Pinpoint the cell where the given text exists, returning its (X, Y) midpoint coordinate. 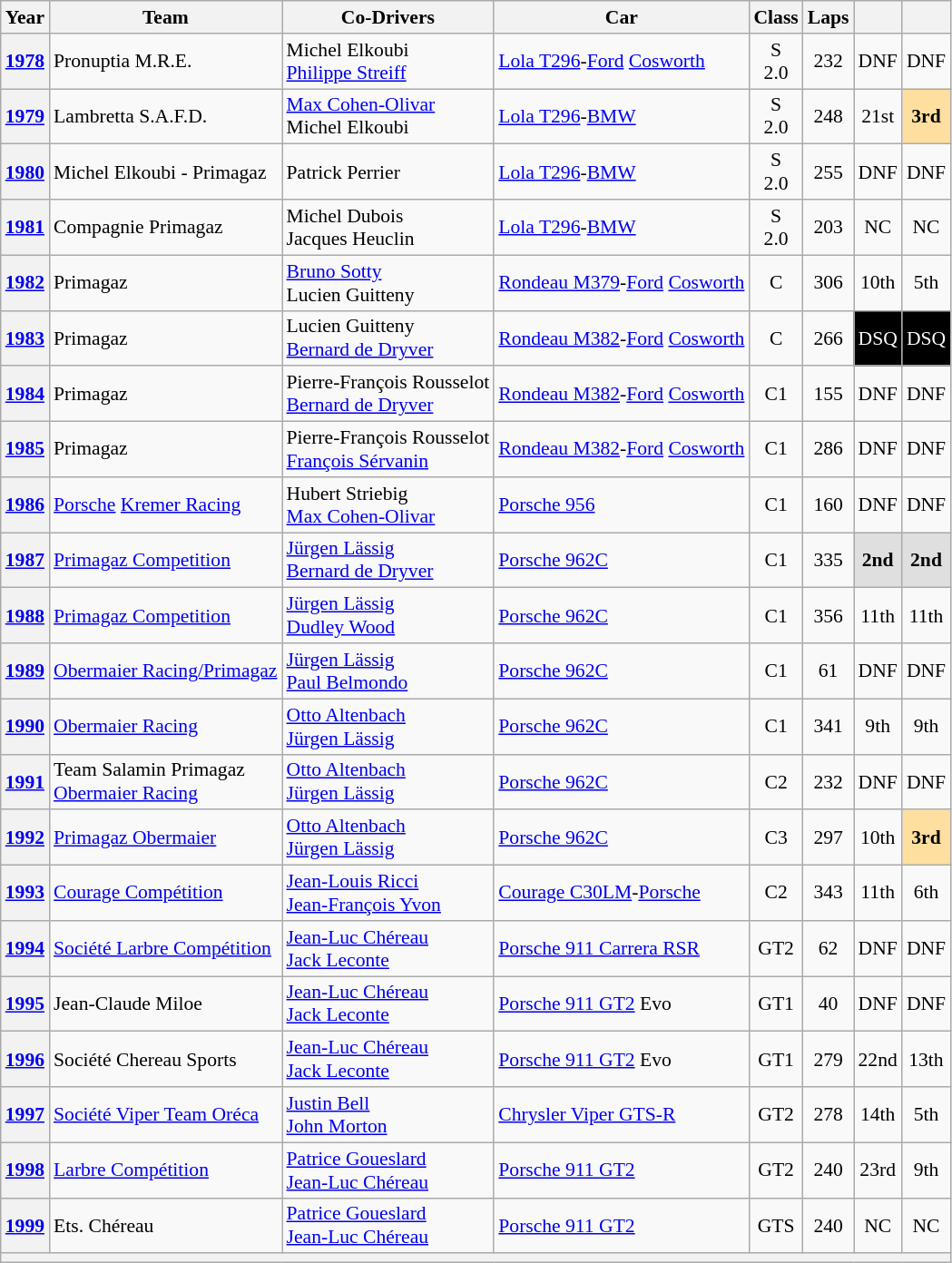
Michel Elkoubi Philippe Streiff (388, 62)
1998 (25, 1170)
Pierre-François Rousselot Bernard de Dryver (388, 394)
Jean-Louis Ricci Jean-François Yvon (388, 893)
1982 (25, 283)
Pronuptia M.R.E. (165, 62)
Porsche 956 (621, 504)
266 (829, 338)
203 (829, 227)
23rd (877, 1170)
1992 (25, 838)
1985 (25, 450)
Lola T296-Ford Cosworth (621, 62)
Justin Bell John Morton (388, 1114)
1983 (25, 338)
Lucien Guitteny Bernard de Dryver (388, 338)
1984 (25, 394)
278 (829, 1114)
341 (829, 726)
1979 (25, 116)
Jürgen Lässig Paul Belmondo (388, 671)
1999 (25, 1225)
1993 (25, 893)
255 (829, 172)
Team Salamin Primagaz Obermaier Racing (165, 782)
Jürgen Lässig Bernard de Dryver (388, 561)
Obermaier Racing/Primagaz (165, 671)
Laps (829, 17)
Hubert Striebig Max Cohen-Olivar (388, 504)
306 (829, 283)
61 (829, 671)
C3 (775, 838)
356 (829, 615)
Rondeau M379-Ford Cosworth (621, 283)
Obermaier Racing (165, 726)
155 (829, 394)
Class (775, 17)
Jürgen Lässig Dudley Wood (388, 615)
40 (829, 1004)
Courage Compétition (165, 893)
Max Cohen-Olivar Michel Elkoubi (388, 116)
343 (829, 893)
Larbre Compétition (165, 1170)
22nd (877, 1060)
62 (829, 949)
Courage C30LM-Porsche (621, 893)
1978 (25, 62)
6th (926, 893)
Team (165, 17)
1980 (25, 172)
1990 (25, 726)
286 (829, 450)
Michel Elkoubi - Primagaz (165, 172)
Porsche Kremer Racing (165, 504)
335 (829, 561)
1991 (25, 782)
GTS (775, 1225)
297 (829, 838)
1988 (25, 615)
14th (877, 1114)
1987 (25, 561)
279 (829, 1060)
1981 (25, 227)
Porsche 911 Carrera RSR (621, 949)
1995 (25, 1004)
Société Viper Team Oréca (165, 1114)
13th (926, 1060)
Patrick Perrier (388, 172)
1997 (25, 1114)
Compagnie Primagaz (165, 227)
160 (829, 504)
Michel Dubois Jacques Heuclin (388, 227)
1994 (25, 949)
Year (25, 17)
1986 (25, 504)
21st (877, 116)
Société Chereau Sports (165, 1060)
1996 (25, 1060)
Car (621, 17)
1989 (25, 671)
Lambretta S.A.F.D. (165, 116)
Ets. Chéreau (165, 1225)
Primagaz Obermaier (165, 838)
Société Larbre Compétition (165, 949)
Bruno Sotty Lucien Guitteny (388, 283)
Chrysler Viper GTS-R (621, 1114)
Co-Drivers (388, 17)
Pierre-François Rousselot François Sérvanin (388, 450)
Jean-Claude Miloe (165, 1004)
248 (829, 116)
